Extract the [x, y] coordinate from the center of the cell holding the provided text.  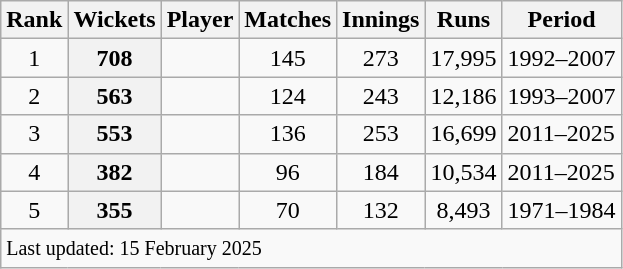
Player [200, 20]
16,699 [464, 134]
Rank [34, 20]
145 [288, 58]
132 [381, 210]
1971–1984 [562, 210]
96 [288, 172]
1 [34, 58]
382 [114, 172]
12,186 [464, 96]
4 [34, 172]
355 [114, 210]
Wickets [114, 20]
Runs [464, 20]
563 [114, 96]
708 [114, 58]
273 [381, 58]
2 [34, 96]
3 [34, 134]
184 [381, 172]
10,534 [464, 172]
553 [114, 134]
243 [381, 96]
8,493 [464, 210]
5 [34, 210]
1992–2007 [562, 58]
Matches [288, 20]
136 [288, 134]
17,995 [464, 58]
Period [562, 20]
253 [381, 134]
70 [288, 210]
Last updated: 15 February 2025 [311, 248]
1993–2007 [562, 96]
Innings [381, 20]
124 [288, 96]
